Search for the cell housing the specified text and yield its [X, Y] center coordinate. 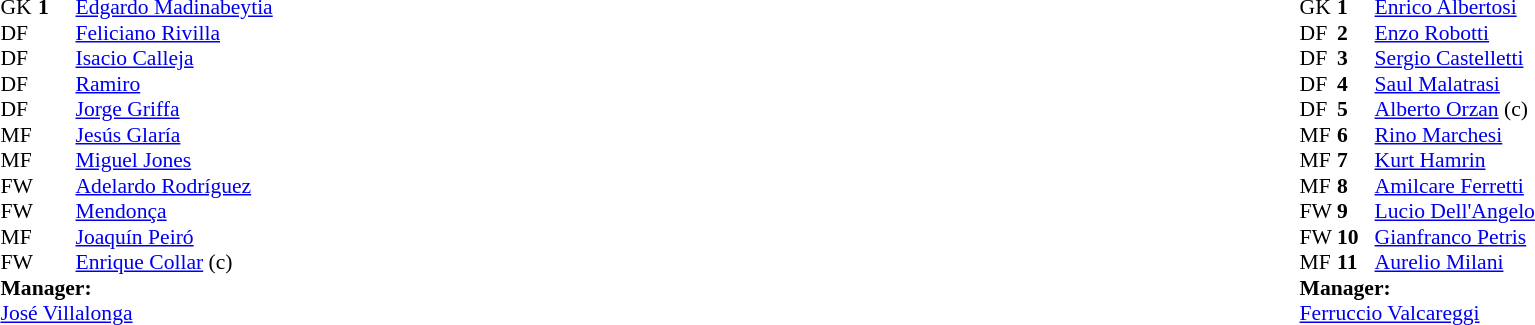
Lucio Dell'Angelo [1455, 211]
Ramiro [174, 84]
6 [1356, 135]
Aurelio Milani [1455, 263]
Kurt Hamrin [1455, 161]
Saul Malatrasi [1455, 84]
2 [1356, 33]
4 [1356, 84]
7 [1356, 161]
Joaquín Peiró [174, 237]
Enrique Collar (c) [174, 263]
Jesús Glaría [174, 135]
8 [1356, 186]
9 [1356, 211]
Enzo Robotti [1455, 33]
Gianfranco Petris [1455, 237]
10 [1356, 237]
Adelardo Rodríguez [174, 186]
Alberto Orzan (c) [1455, 109]
Mendonça [174, 211]
Rino Marchesi [1455, 135]
Isacio Calleja [174, 59]
Feliciano Rivilla [174, 33]
Jorge Griffa [174, 109]
Miguel Jones [174, 161]
5 [1356, 109]
11 [1356, 263]
Sergio Castelletti [1455, 59]
3 [1356, 59]
Amilcare Ferretti [1455, 186]
